From the cell containing the given text, extract its center point as (X, Y) coordinate. 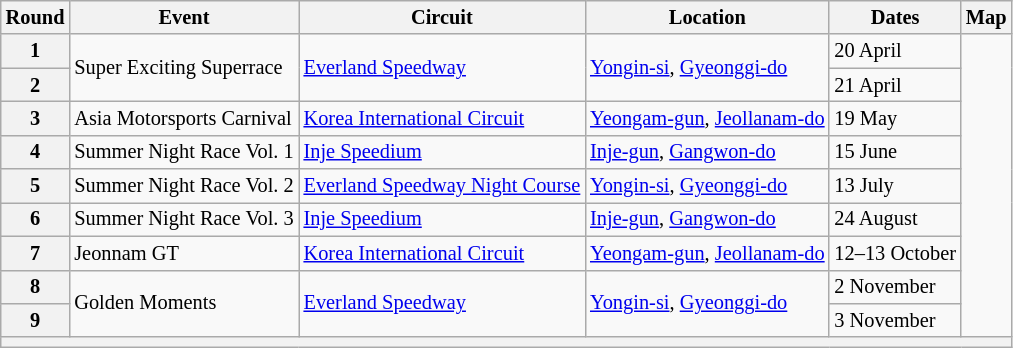
5 (36, 186)
2 November (894, 287)
8 (36, 287)
Location (707, 17)
15 June (894, 152)
24 August (894, 219)
Golden Moments (184, 304)
Asia Motorsports Carnival (184, 118)
3 November (894, 320)
Summer Night Race Vol. 1 (184, 152)
1 (36, 51)
Event (184, 17)
Summer Night Race Vol. 3 (184, 219)
12–13 October (894, 253)
19 May (894, 118)
Super Exciting Superrace (184, 68)
Jeonnam GT (184, 253)
4 (36, 152)
Dates (894, 17)
21 April (894, 85)
Everland Speedway Night Course (442, 186)
20 April (894, 51)
9 (36, 320)
Circuit (442, 17)
Summer Night Race Vol. 2 (184, 186)
Round (36, 17)
13 July (894, 186)
6 (36, 219)
3 (36, 118)
2 (36, 85)
7 (36, 253)
Map (986, 17)
